Capture the cell that displays the provided text and extract its (x, y) central coordinate. 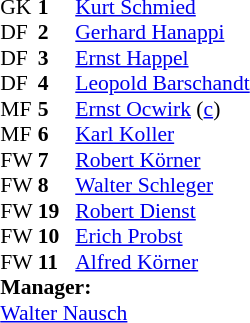
Leopold Barschandt (162, 83)
Manager: (124, 287)
Robert Körner (162, 160)
Robert Dienst (162, 211)
5 (57, 109)
3 (57, 58)
Gerhard Hanappi (162, 33)
19 (57, 211)
Alfred Körner (162, 262)
Walter Schleger (162, 185)
2 (57, 33)
Karl Koller (162, 135)
4 (57, 83)
Ernst Ocwirk (c) (162, 109)
11 (57, 262)
8 (57, 185)
6 (57, 135)
7 (57, 160)
10 (57, 237)
Erich Probst (162, 237)
Ernst Happel (162, 58)
